Extract the (X, Y) coordinate from the center of the cell holding the provided text.  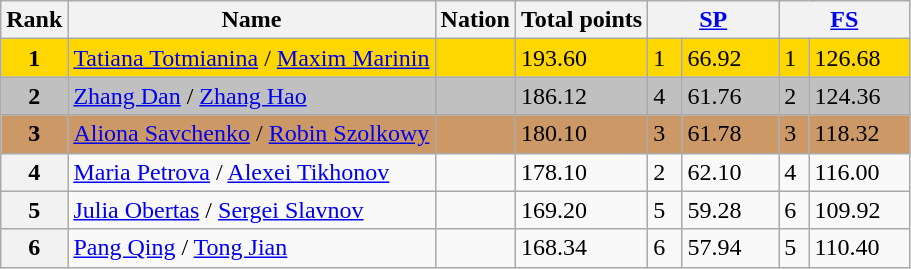
Aliona Savchenko / Robin Szolkowy (252, 134)
178.10 (581, 172)
57.94 (730, 248)
66.92 (730, 58)
Tatiana Totmianina / Maxim Marinin (252, 58)
FS (844, 20)
116.00 (860, 172)
124.36 (860, 96)
Pang Qing / Tong Jian (252, 248)
61.76 (730, 96)
169.20 (581, 210)
Total points (581, 20)
59.28 (730, 210)
SP (714, 20)
109.92 (860, 210)
62.10 (730, 172)
193.60 (581, 58)
61.78 (730, 134)
Maria Petrova / Alexei Tikhonov (252, 172)
Name (252, 20)
Zhang Dan / Zhang Hao (252, 96)
Julia Obertas / Sergei Slavnov (252, 210)
110.40 (860, 248)
118.32 (860, 134)
168.34 (581, 248)
180.10 (581, 134)
186.12 (581, 96)
Rank (34, 20)
Nation (475, 20)
126.68 (860, 58)
